Detect which cell encompasses the target text, then output its (X, Y) center coordinate. 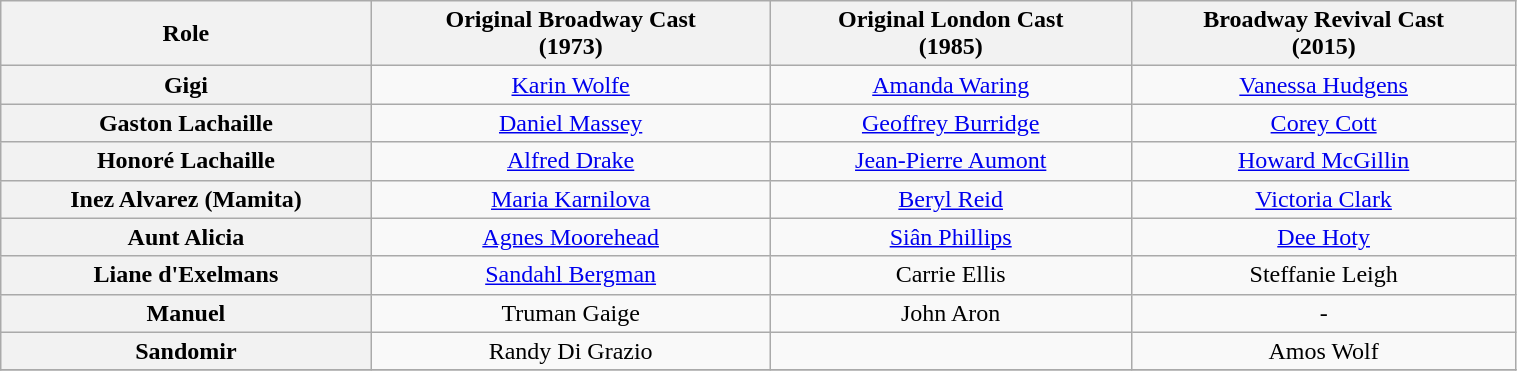
Inez Alvarez (Mamita) (186, 199)
Howard McGillin (1324, 161)
Jean-Pierre Aumont (950, 161)
Original Broadway Cast (1973) (570, 34)
Truman Gaige (570, 313)
Manuel (186, 313)
Dee Hoty (1324, 237)
Broadway Revival Cast (2015) (1324, 34)
Sandomir (186, 351)
Alfred Drake (570, 161)
Maria Karnilova (570, 199)
Agnes Moorehead (570, 237)
Daniel Massey (570, 123)
John Aron (950, 313)
Siân Phillips (950, 237)
Original London Cast (1985) (950, 34)
Victoria Clark (1324, 199)
Geoffrey Burridge (950, 123)
Honoré Lachaille (186, 161)
Liane d'Exelmans (186, 275)
Amanda Waring (950, 85)
Vanessa Hudgens (1324, 85)
Sandahl Bergman (570, 275)
Amos Wolf (1324, 351)
Carrie Ellis (950, 275)
Randy Di Grazio (570, 351)
- (1324, 313)
Gaston Lachaille (186, 123)
Corey Cott (1324, 123)
Aunt Alicia (186, 237)
Beryl Reid (950, 199)
Steffanie Leigh (1324, 275)
Role (186, 34)
Karin Wolfe (570, 85)
Gigi (186, 85)
